Locate the cell with the specified text and output its [x, y] center coordinate. 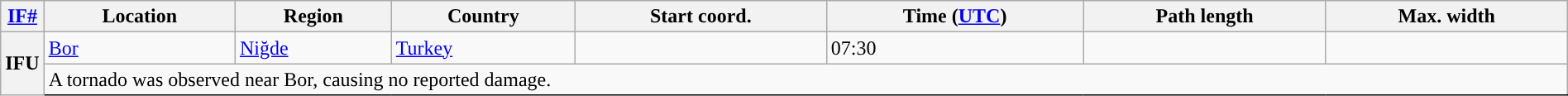
A tornado was observed near Bor, causing no reported damage. [806, 79]
Turkey [483, 48]
07:30 [954, 48]
Country [483, 17]
Time (UTC) [954, 17]
Path length [1204, 17]
Start coord. [700, 17]
Region [313, 17]
IF# [22, 17]
Niğde [313, 48]
Bor [139, 48]
Location [139, 17]
Max. width [1446, 17]
IFU [22, 64]
